Detect which cell encompasses the target text, then output its [X, Y] center coordinate. 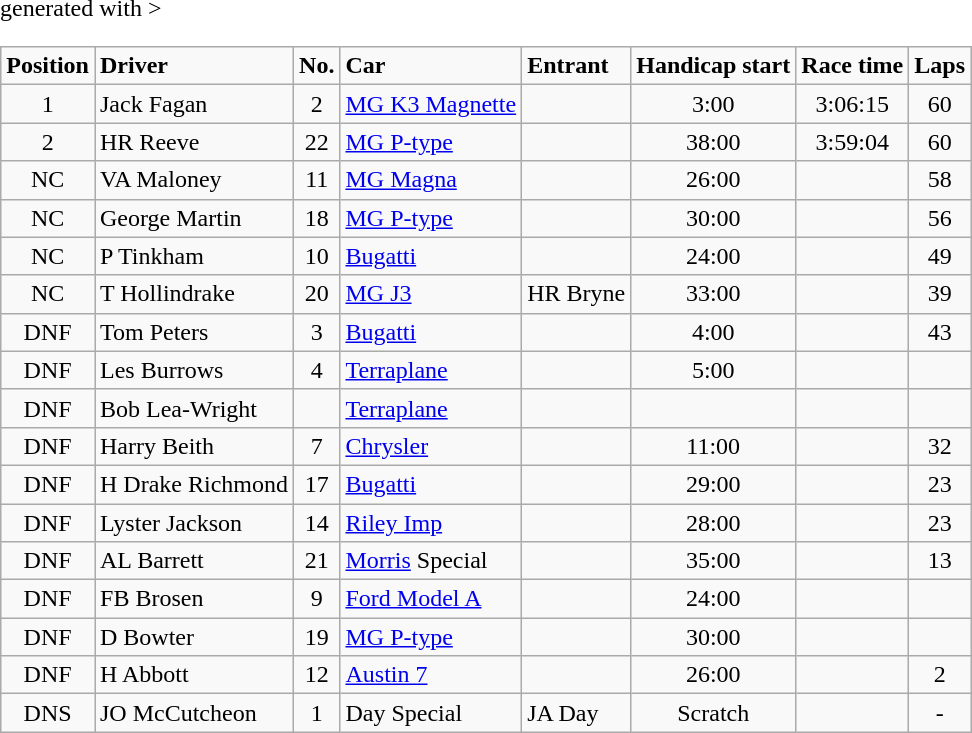
MG K3 Magnette [431, 104]
3:59:04 [852, 142]
4:00 [714, 332]
19 [317, 637]
VA Maloney [194, 180]
7 [317, 446]
Entrant [576, 66]
MG Magna [431, 180]
Harry Beith [194, 446]
39 [940, 294]
Riley Imp [431, 523]
Les Burrows [194, 370]
AL Barrett [194, 561]
3:00 [714, 104]
20 [317, 294]
11 [317, 180]
22 [317, 142]
Jack Fagan [194, 104]
17 [317, 484]
Laps [940, 66]
Tom Peters [194, 332]
Day Special [431, 713]
Bob Lea-Wright [194, 408]
Race time [852, 66]
58 [940, 180]
49 [940, 256]
4 [317, 370]
38:00 [714, 142]
Car [431, 66]
18 [317, 218]
Chrysler [431, 446]
H Abbott [194, 675]
5:00 [714, 370]
Austin 7 [431, 675]
Ford Model A [431, 599]
28:00 [714, 523]
- [940, 713]
21 [317, 561]
10 [317, 256]
43 [940, 332]
H Drake Richmond [194, 484]
T Hollindrake [194, 294]
DNS [48, 713]
56 [940, 218]
9 [317, 599]
George Martin [194, 218]
HR Reeve [194, 142]
No. [317, 66]
MG J3 [431, 294]
Morris Special [431, 561]
Lyster Jackson [194, 523]
Position [48, 66]
32 [940, 446]
P Tinkham [194, 256]
12 [317, 675]
3:06:15 [852, 104]
35:00 [714, 561]
3 [317, 332]
Handicap start [714, 66]
HR Bryne [576, 294]
D Bowter [194, 637]
14 [317, 523]
Scratch [714, 713]
FB Brosen [194, 599]
JA Day [576, 713]
13 [940, 561]
JO McCutcheon [194, 713]
Driver [194, 66]
29:00 [714, 484]
11:00 [714, 446]
33:00 [714, 294]
